Scan for the cell matching the given text and deliver its [x, y] coordinate at center. 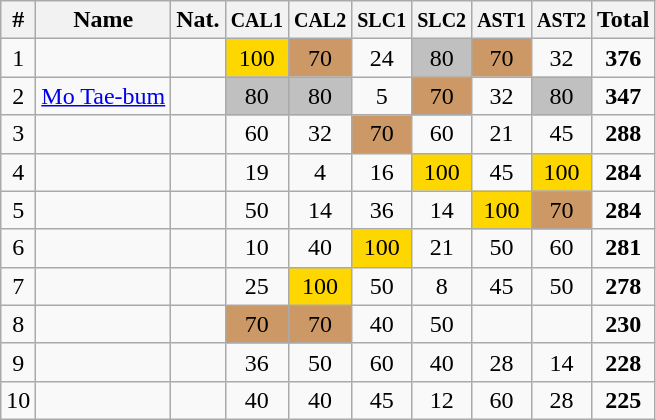
230 [624, 324]
CAL2 [320, 20]
347 [624, 96]
7 [18, 286]
288 [624, 134]
3 [18, 134]
CAL1 [256, 20]
24 [382, 58]
SLC2 [442, 20]
Name [104, 20]
Mo Tae-bum [104, 96]
9 [18, 362]
6 [18, 248]
225 [624, 400]
2 [18, 96]
AST2 [562, 20]
Total [624, 20]
Nat. [198, 20]
16 [382, 172]
228 [624, 362]
1 [18, 58]
278 [624, 286]
25 [256, 286]
SLC1 [382, 20]
281 [624, 248]
# [18, 20]
12 [442, 400]
AST1 [502, 20]
19 [256, 172]
376 [624, 58]
